For the text-containing cell, return its midpoint in (x, y) coordinate format. 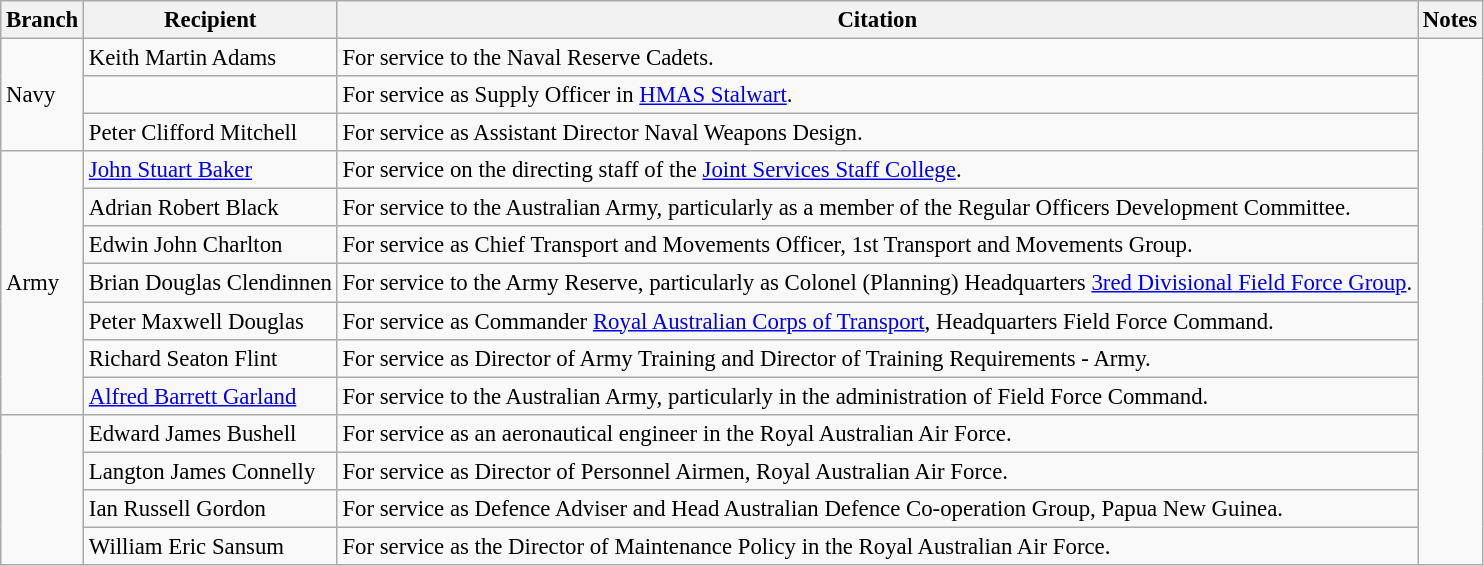
For service as Commander Royal Australian Corps of Transport, Headquarters Field Force Command. (877, 321)
For service as Chief Transport and Movements Officer, 1st Transport and Movements Group. (877, 245)
For service as an aeronautical engineer in the Royal Australian Air Force. (877, 433)
For service as Assistant Director Naval Weapons Design. (877, 133)
William Eric Sansum (211, 546)
Ian Russell Gordon (211, 509)
Recipient (211, 20)
For service to the Australian Army, particularly as a member of the Regular Officers Development Committee. (877, 208)
Edward James Bushell (211, 433)
Peter Maxwell Douglas (211, 321)
Edwin John Charlton (211, 245)
Citation (877, 20)
For service as Director of Army Training and Director of Training Requirements - Army. (877, 358)
Richard Seaton Flint (211, 358)
John Stuart Baker (211, 170)
Langton James Connelly (211, 471)
Army (42, 282)
For service as Supply Officer in HMAS Stalwart. (877, 95)
For service as Director of Personnel Airmen, Royal Australian Air Force. (877, 471)
Alfred Barrett Garland (211, 396)
Navy (42, 96)
Branch (42, 20)
Brian Douglas Clendinnen (211, 283)
For service on the directing staff of the Joint Services Staff College. (877, 170)
Adrian Robert Black (211, 208)
For service to the Australian Army, particularly in the administration of Field Force Command. (877, 396)
Peter Clifford Mitchell (211, 133)
Keith Martin Adams (211, 58)
For service as Defence Adviser and Head Australian Defence Co-operation Group, Papua New Guinea. (877, 509)
Notes (1450, 20)
For service to the Army Reserve, particularly as Colonel (Planning) Headquarters 3red Divisional Field Force Group. (877, 283)
For service as the Director of Maintenance Policy in the Royal Australian Air Force. (877, 546)
For service to the Naval Reserve Cadets. (877, 58)
